Determine the (x, y) coordinate at the center of the cell enclosing the given text.  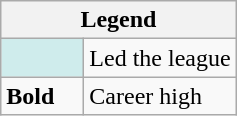
Led the league (160, 58)
Career high (160, 96)
Bold (42, 96)
Legend (118, 20)
